Output the [X, Y] coordinate of the center of the cell containing the given text.  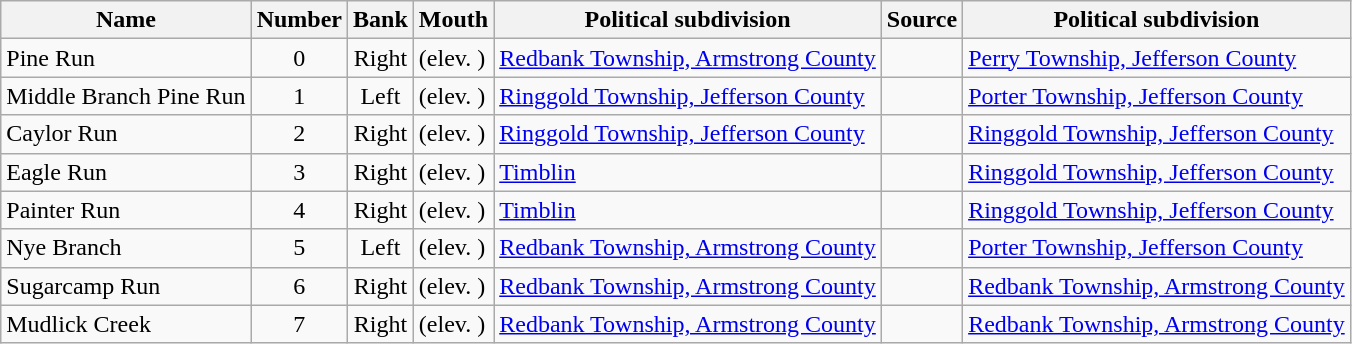
Source [922, 20]
Sugarcamp Run [126, 286]
7 [299, 324]
Eagle Run [126, 172]
Perry Township, Jefferson County [1157, 58]
2 [299, 134]
Mudlick Creek [126, 324]
Caylor Run [126, 134]
Pine Run [126, 58]
4 [299, 210]
Name [126, 20]
6 [299, 286]
5 [299, 248]
Nye Branch [126, 248]
Middle Branch Pine Run [126, 96]
3 [299, 172]
Bank [381, 20]
Painter Run [126, 210]
1 [299, 96]
Number [299, 20]
0 [299, 58]
Mouth [453, 20]
